Capture the cell that displays the provided text and extract its (X, Y) central coordinate. 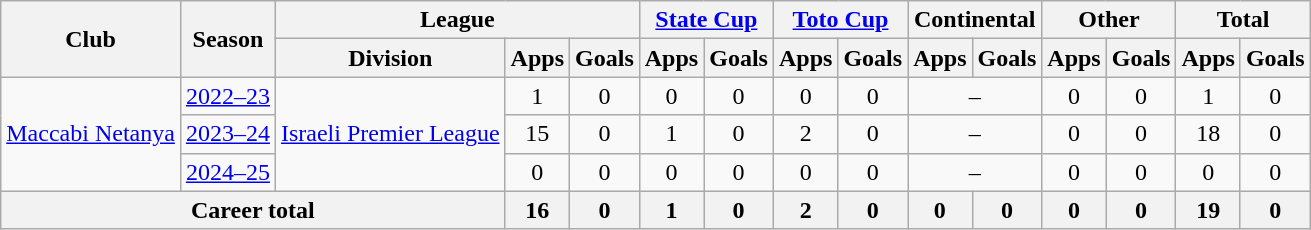
2022–23 (228, 96)
Total (1243, 20)
Division (390, 58)
Maccabi Netanya (91, 134)
Career total (253, 210)
15 (537, 134)
State Cup (706, 20)
2024–25 (228, 172)
Club (91, 39)
Toto Cup (840, 20)
Other (1109, 20)
Israeli Premier League (390, 134)
18 (1208, 134)
League (457, 20)
16 (537, 210)
2023–24 (228, 134)
Season (228, 39)
Continental (975, 20)
19 (1208, 210)
